Identify which cell holds the provided text, then report its (x, y) central coordinate. 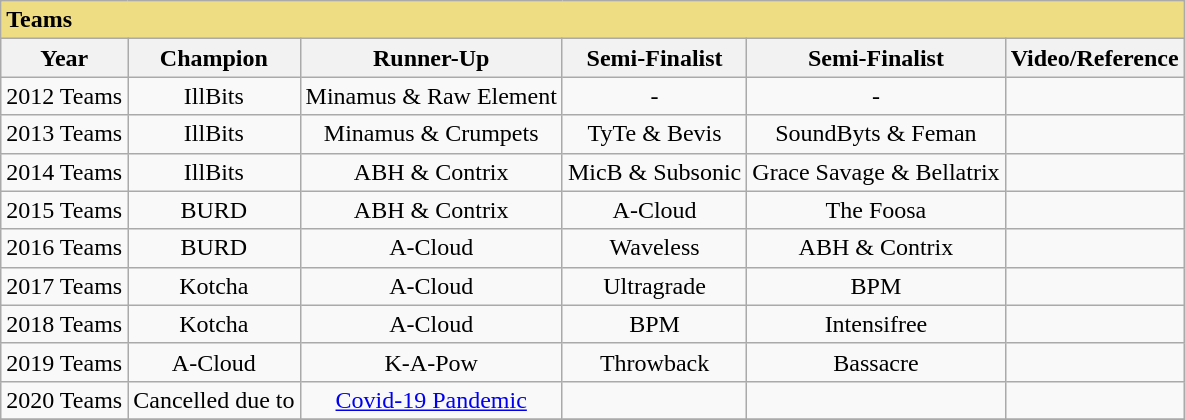
Cancelled due to (214, 400)
MicB & Subsonic (654, 172)
The Foosa (876, 210)
K-A-Pow (431, 362)
2018 Teams (64, 324)
2020 Teams (64, 400)
2015 Teams (64, 210)
2019 Teams (64, 362)
Champion (214, 58)
2016 Teams (64, 248)
Bassacre (876, 362)
Covid-19 Pandemic (431, 400)
Minamus & Raw Element (431, 96)
2017 Teams (64, 286)
Waveless (654, 248)
2012 Teams (64, 96)
2013 Teams (64, 134)
SoundByts & Feman (876, 134)
Year (64, 58)
Throwback (654, 362)
TyTe & Bevis (654, 134)
Ultragrade (654, 286)
Teams (592, 20)
Intensifree (876, 324)
Grace Savage & Bellatrix (876, 172)
Video/Reference (1094, 58)
Minamus & Crumpets (431, 134)
2014 Teams (64, 172)
Runner-Up (431, 58)
